Return the (X, Y) coordinate for the center point of the cell that contains the specified text.  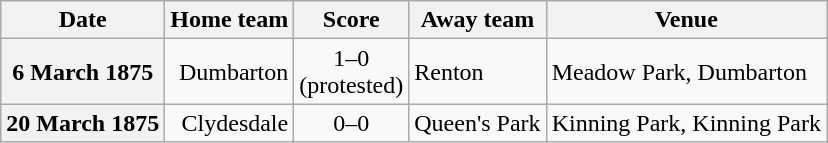
Venue (686, 20)
Meadow Park, Dumbarton (686, 72)
Clydesdale (230, 123)
0–0 (352, 123)
Home team (230, 20)
Kinning Park, Kinning Park (686, 123)
20 March 1875 (83, 123)
Away team (478, 20)
Dumbarton (230, 72)
Queen's Park (478, 123)
Score (352, 20)
Renton (478, 72)
Date (83, 20)
6 March 1875 (83, 72)
1–0(protested) (352, 72)
